Provide the (X, Y) coordinate of the cell's center where the given text is located.  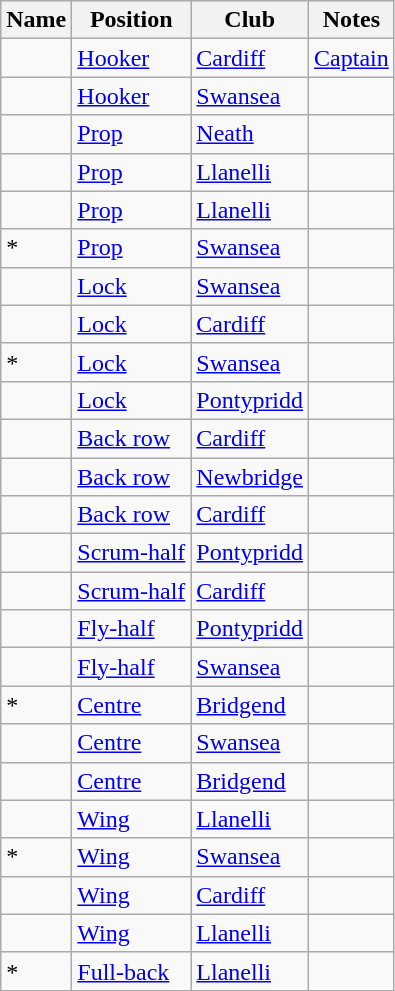
Position (132, 20)
Captain (352, 58)
Club (250, 20)
Newbridge (250, 477)
Neath (250, 134)
Name (36, 20)
Full-back (132, 971)
Notes (352, 20)
